Output the [x, y] coordinate of the center of the cell containing the given text.  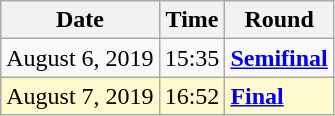
Final [279, 96]
Date [80, 20]
Round [279, 20]
15:35 [192, 58]
August 7, 2019 [80, 96]
16:52 [192, 96]
Semifinal [279, 58]
Time [192, 20]
August 6, 2019 [80, 58]
